Find where the given text appears and provide that cell's center as (x, y) coordinate. 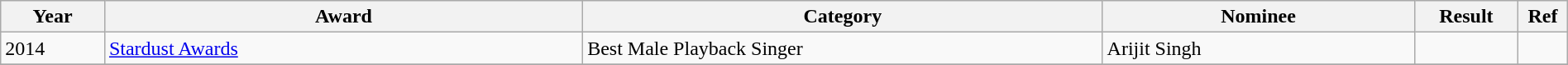
Ref (1543, 17)
Stardust Awards (343, 48)
Nominee (1259, 17)
Award (343, 17)
Year (53, 17)
Result (1466, 17)
Best Male Playback Singer (843, 48)
Arijit Singh (1259, 48)
2014 (53, 48)
Category (843, 17)
